Provide the (X, Y) coordinate of the cell's center where the given text is located.  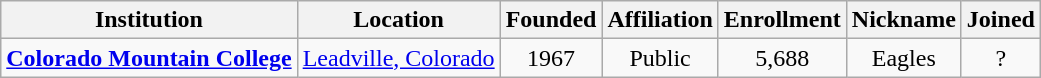
Enrollment (782, 20)
Nickname (904, 20)
Leadville, Colorado (398, 58)
Public (660, 58)
Founded (551, 20)
Joined (1000, 20)
? (1000, 58)
1967 (551, 58)
Institution (149, 20)
5,688 (782, 58)
Colorado Mountain College (149, 58)
Affiliation (660, 20)
Eagles (904, 58)
Location (398, 20)
